For the text-containing cell, return its midpoint in (x, y) coordinate format. 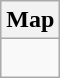
Map (30, 20)
